Scan for the cell matching the given text and deliver its [x, y] coordinate at center. 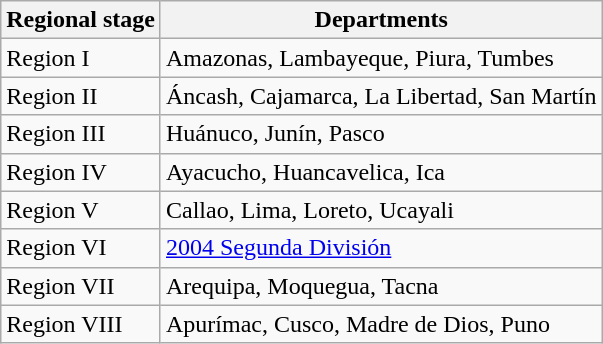
Apurímac, Cusco, Madre de Dios, Puno [381, 324]
Region III [81, 134]
Callao, Lima, Loreto, Ucayali [381, 210]
Region VIII [81, 324]
Ayacucho, Huancavelica, Ica [381, 172]
Arequipa, Moquegua, Tacna [381, 286]
Amazonas, Lambayeque, Piura, Tumbes [381, 58]
Huánuco, Junín, Pasco [381, 134]
2004 Segunda División [381, 248]
Region V [81, 210]
Áncash, Cajamarca, La Libertad, San Martín [381, 96]
Region VII [81, 286]
Region II [81, 96]
Region IV [81, 172]
Region I [81, 58]
Regional stage [81, 20]
Departments [381, 20]
Region VI [81, 248]
